Locate the cell with the specified text and output its (X, Y) center coordinate. 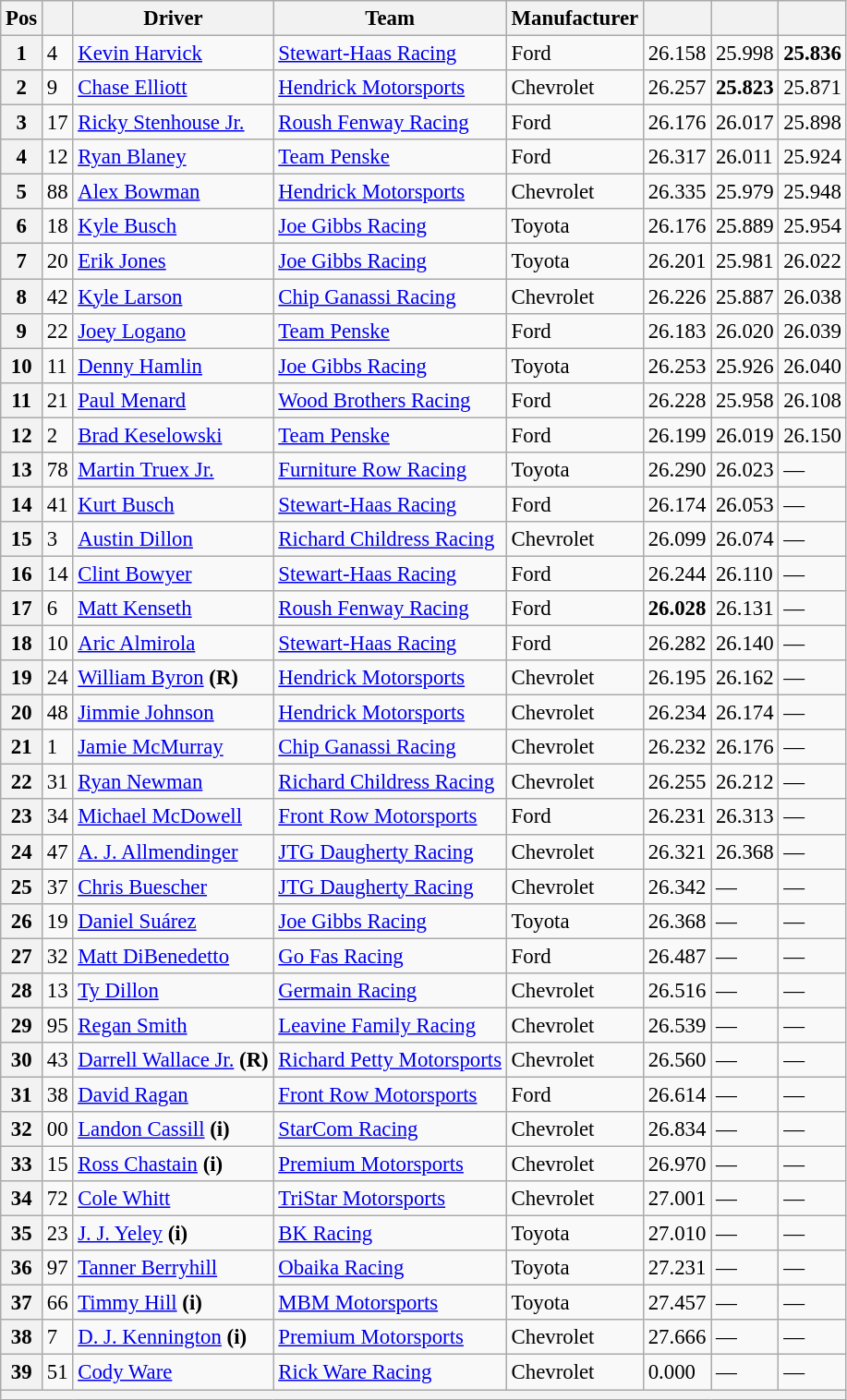
26.335 (676, 192)
William Byron (R) (174, 678)
D. J. Kennington (i) (174, 1338)
27.457 (676, 1303)
Driver (174, 18)
25.898 (813, 123)
27 (22, 956)
Pos (22, 18)
Go Fas Racing (390, 956)
26.321 (676, 851)
Jamie McMurray (174, 747)
26.019 (744, 435)
Ty Dillon (174, 991)
72 (57, 1199)
26.099 (676, 539)
David Ragan (174, 1094)
Aric Almirola (174, 644)
26.131 (744, 609)
Michael McDowell (174, 817)
26.282 (676, 644)
88 (57, 192)
26.342 (676, 887)
Matt Kenseth (174, 609)
Denny Hamlin (174, 366)
26.232 (676, 747)
Jimmie Johnson (174, 713)
Paul Menard (174, 400)
26.201 (676, 261)
5 (22, 192)
26.212 (744, 782)
26.253 (676, 366)
25.871 (813, 88)
26.290 (676, 470)
Alex Bowman (174, 192)
Ross Chastain (i) (174, 1165)
48 (57, 713)
J. J. Yeley (i) (174, 1234)
25.926 (744, 366)
35 (22, 1234)
Team (390, 18)
29 (22, 1025)
26.022 (813, 261)
36 (22, 1268)
26.257 (676, 88)
30 (22, 1060)
26.228 (676, 400)
MBM Motorsports (390, 1303)
0.000 (676, 1372)
Kurt Busch (174, 504)
25.954 (813, 226)
Martin Truex Jr. (174, 470)
Landon Cassill (i) (174, 1129)
Erik Jones (174, 261)
25.998 (744, 54)
26.011 (744, 157)
26.053 (744, 504)
Austin Dillon (174, 539)
Daniel Suárez (174, 921)
00 (57, 1129)
26.028 (676, 609)
26.970 (676, 1165)
25.924 (813, 157)
Joey Logano (174, 331)
26.162 (744, 678)
Kevin Harvick (174, 54)
26.039 (813, 331)
StarCom Racing (390, 1129)
Clint Bowyer (174, 573)
33 (22, 1165)
26.150 (813, 435)
Regan Smith (174, 1025)
Cody Ware (174, 1372)
BK Racing (390, 1234)
25 (22, 887)
Matt DiBenedetto (174, 956)
42 (57, 296)
26.539 (676, 1025)
26.017 (744, 123)
A. J. Allmendinger (174, 851)
Richard Petty Motorsports (390, 1060)
26.195 (676, 678)
43 (57, 1060)
26.516 (676, 991)
39 (22, 1372)
Obaika Racing (390, 1268)
Chris Buescher (174, 887)
27.010 (676, 1234)
25.887 (744, 296)
Timmy Hill (i) (174, 1303)
Cole Whitt (174, 1199)
25.889 (744, 226)
26.313 (744, 817)
26.226 (676, 296)
Leavine Family Racing (390, 1025)
Darrell Wallace Jr. (R) (174, 1060)
26.614 (676, 1094)
Chase Elliott (174, 88)
25.979 (744, 192)
26.140 (744, 644)
26.038 (813, 296)
26.234 (676, 713)
Kyle Busch (174, 226)
Ryan Newman (174, 782)
27.231 (676, 1268)
26.110 (744, 573)
Wood Brothers Racing (390, 400)
Ryan Blaney (174, 157)
78 (57, 470)
Furniture Row Racing (390, 470)
41 (57, 504)
26.231 (676, 817)
26.255 (676, 782)
26.244 (676, 573)
26 (22, 921)
97 (57, 1268)
Ricky Stenhouse Jr. (174, 123)
Kyle Larson (174, 296)
26.560 (676, 1060)
Rick Ware Racing (390, 1372)
26.040 (813, 366)
16 (22, 573)
26.487 (676, 956)
26.023 (744, 470)
25.981 (744, 261)
Tanner Berryhill (174, 1268)
51 (57, 1372)
8 (22, 296)
TriStar Motorsports (390, 1199)
26.199 (676, 435)
25.958 (744, 400)
Manufacturer (575, 18)
Brad Keselowski (174, 435)
25.948 (813, 192)
26.317 (676, 157)
26.074 (744, 539)
26.108 (813, 400)
Germain Racing (390, 991)
27.666 (676, 1338)
28 (22, 991)
26.183 (676, 331)
66 (57, 1303)
26.020 (744, 331)
27.001 (676, 1199)
26.158 (676, 54)
26.834 (676, 1129)
25.823 (744, 88)
95 (57, 1025)
25.836 (813, 54)
47 (57, 851)
